Search for the cell housing the specified text and yield its (X, Y) center coordinate. 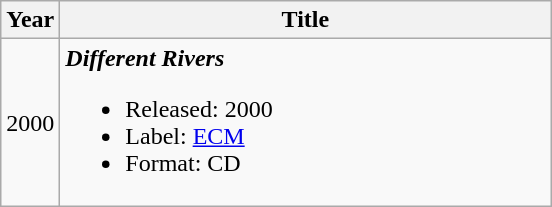
Year (30, 20)
Different RiversReleased: 2000Label: ECM Format: CD (306, 122)
2000 (30, 122)
Title (306, 20)
